Provide the (X, Y) coordinate of the cell's center where the given text is located.  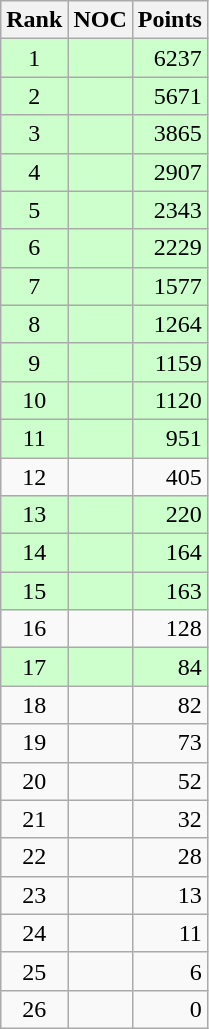
2229 (170, 248)
82 (170, 705)
405 (170, 477)
12 (34, 477)
1 (34, 58)
9 (34, 362)
5 (34, 210)
Points (170, 20)
17 (34, 667)
6237 (170, 58)
22 (34, 857)
2907 (170, 172)
4 (34, 172)
28 (170, 857)
1577 (170, 286)
2 (34, 96)
26 (34, 1009)
15 (34, 591)
8 (34, 324)
21 (34, 819)
5671 (170, 96)
1159 (170, 362)
52 (170, 781)
23 (34, 895)
163 (170, 591)
1120 (170, 400)
24 (34, 933)
951 (170, 438)
3865 (170, 134)
84 (170, 667)
3 (34, 134)
16 (34, 629)
20 (34, 781)
18 (34, 705)
1264 (170, 324)
14 (34, 553)
2343 (170, 210)
73 (170, 743)
25 (34, 971)
19 (34, 743)
128 (170, 629)
220 (170, 515)
164 (170, 553)
32 (170, 819)
Rank (34, 20)
10 (34, 400)
NOC (100, 20)
0 (170, 1009)
7 (34, 286)
